Locate the cell with the specified text and output its [X, Y] center coordinate. 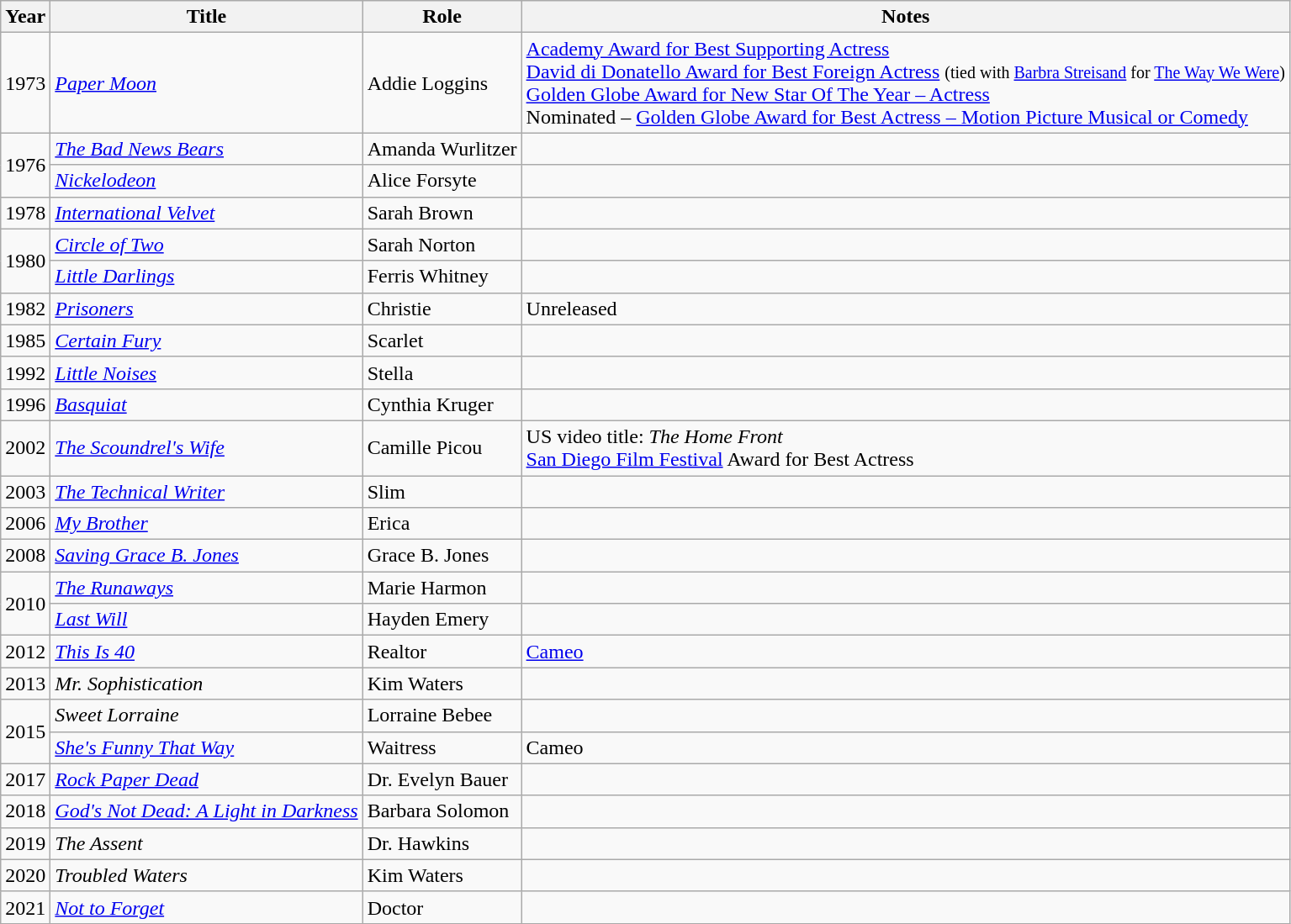
1982 [25, 309]
Nickelodeon [207, 181]
Cynthia Kruger [442, 404]
1976 [25, 165]
Prisoners [207, 309]
2021 [25, 907]
2006 [25, 524]
Slim [442, 492]
2008 [25, 556]
International Velvet [207, 213]
2019 [25, 843]
The Technical Writer [207, 492]
Little Noises [207, 372]
Ferris Whitney [442, 277]
1985 [25, 341]
US video title: The Home FrontSan Diego Film Festival Award for Best Actress [905, 447]
Rock Paper Dead [207, 779]
Lorraine Bebee [442, 715]
Sarah Norton [442, 245]
Erica [442, 524]
Dr. Hawkins [442, 843]
Dr. Evelyn Bauer [442, 779]
Certain Fury [207, 341]
The Bad News Bears [207, 149]
Waitress [442, 747]
Title [207, 17]
Role [442, 17]
The Assent [207, 843]
Circle of Two [207, 245]
Christie [442, 309]
2013 [25, 684]
Grace B. Jones [442, 556]
Not to Forget [207, 907]
1973 [25, 82]
Sarah Brown [442, 213]
Doctor [442, 907]
The Scoundrel's Wife [207, 447]
2018 [25, 811]
1978 [25, 213]
2010 [25, 604]
Year [25, 17]
Barbara Solomon [442, 811]
Unreleased [905, 309]
2012 [25, 652]
Realtor [442, 652]
1992 [25, 372]
Scarlet [442, 341]
2015 [25, 731]
Saving Grace B. Jones [207, 556]
Paper Moon [207, 82]
The Runaways [207, 588]
1996 [25, 404]
Alice Forsyte [442, 181]
She's Funny That Way [207, 747]
Little Darlings [207, 277]
Addie Loggins [442, 82]
Hayden Emery [442, 620]
My Brother [207, 524]
Amanda Wurlitzer [442, 149]
Camille Picou [442, 447]
2002 [25, 447]
2003 [25, 492]
1980 [25, 261]
Stella [442, 372]
Basquiat [207, 404]
Last Will [207, 620]
2020 [25, 875]
Mr. Sophistication [207, 684]
Sweet Lorraine [207, 715]
This Is 40 [207, 652]
Marie Harmon [442, 588]
Notes [905, 17]
2017 [25, 779]
Troubled Waters [207, 875]
God's Not Dead: A Light in Darkness [207, 811]
